Find where the given text appears and provide that cell's center as (x, y) coordinate. 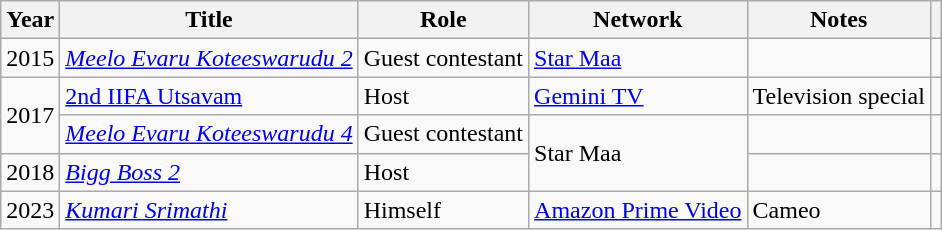
Network (638, 20)
Meelo Evaru Koteeswarudu 4 (209, 134)
Kumari Srimathi (209, 210)
Amazon Prime Video (638, 210)
Television special (838, 96)
Bigg Boss 2 (209, 172)
Year (30, 20)
Gemini TV (638, 96)
Himself (443, 210)
2018 (30, 172)
2023 (30, 210)
2nd IIFA Utsavam (209, 96)
Title (209, 20)
Meelo Evaru Koteeswarudu 2 (209, 58)
Role (443, 20)
2015 (30, 58)
2017 (30, 115)
Notes (838, 20)
Cameo (838, 210)
